Return the [X, Y] coordinate for the center point of the cell that contains the specified text.  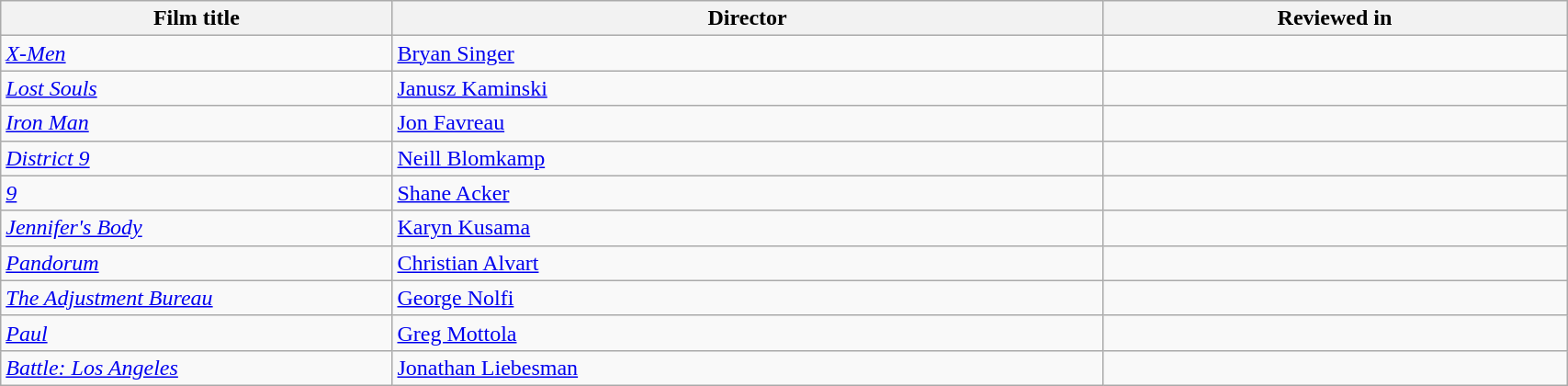
Jonathan Liebesman [748, 368]
Greg Mottola [748, 333]
Neill Blomkamp [748, 158]
The Adjustment Bureau [197, 298]
George Nolfi [748, 298]
Jennifer's Body [197, 228]
Director [748, 18]
Shane Acker [748, 193]
Karyn Kusama [748, 228]
X-Men [197, 53]
Pandorum [197, 263]
Reviewed in [1334, 18]
Lost Souls [197, 88]
Film title [197, 18]
Paul [197, 333]
Iron Man [197, 123]
9 [197, 193]
District 9 [197, 158]
Bryan Singer [748, 53]
Jon Favreau [748, 123]
Janusz Kaminski [748, 88]
Battle: Los Angeles [197, 368]
Christian Alvart [748, 263]
